For the text-containing cell, return its midpoint in [X, Y] coordinate format. 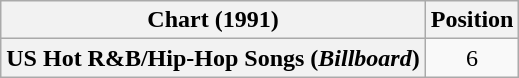
US Hot R&B/Hip-Hop Songs (Billboard) [213, 58]
6 [472, 58]
Chart (1991) [213, 20]
Position [472, 20]
